Find where the given text appears and provide that cell's center as (x, y) coordinate. 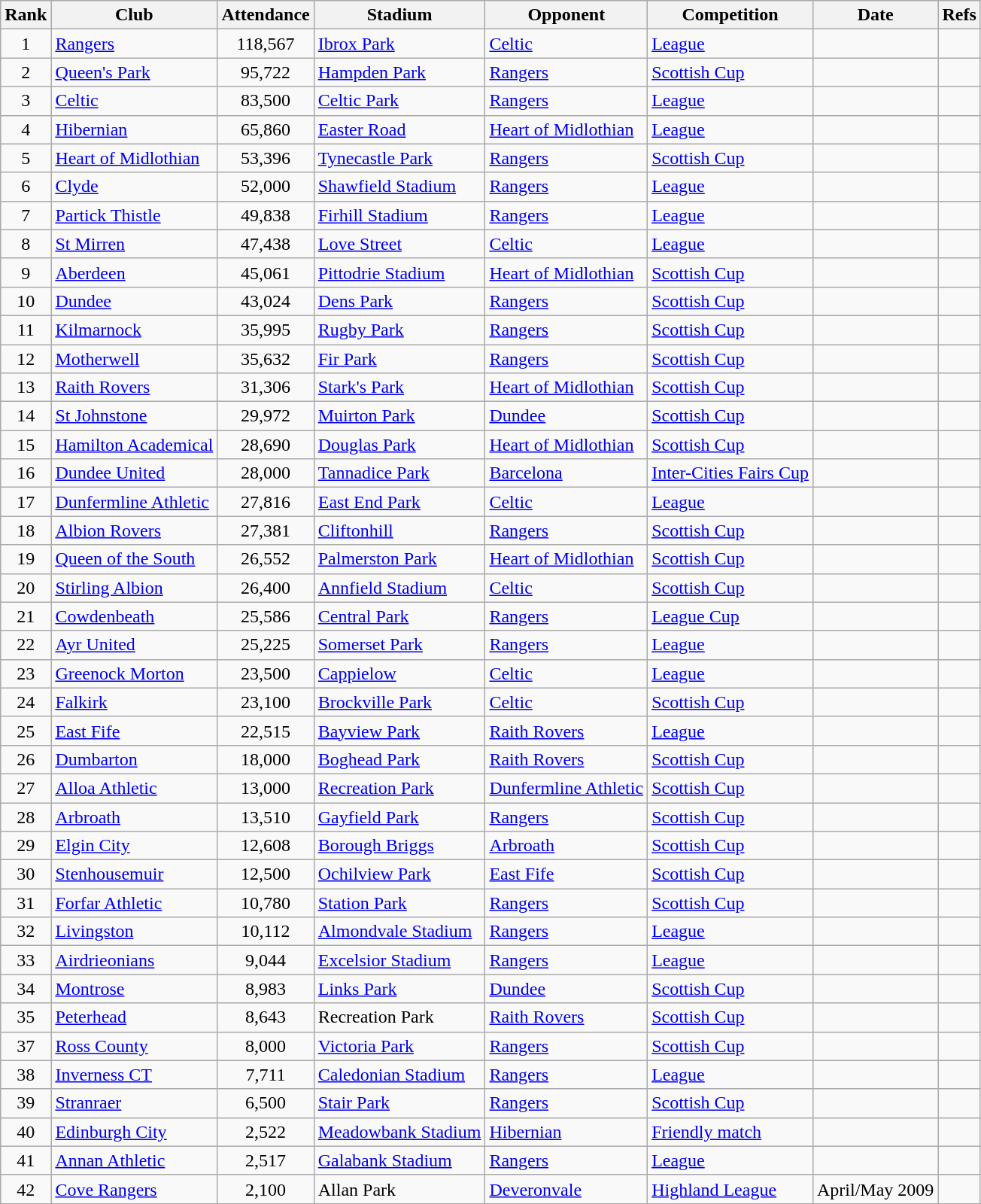
Annfield Stadium (399, 588)
23,100 (266, 702)
18,000 (266, 759)
Stadium (399, 15)
Victoria Park (399, 1046)
2 (26, 72)
Dundee United (134, 473)
5 (26, 158)
17 (26, 502)
Douglas Park (399, 445)
Peterhead (134, 1017)
2,522 (266, 1132)
13,000 (266, 788)
29 (26, 846)
20 (26, 588)
35,995 (266, 330)
11 (26, 330)
Fir Park (399, 359)
Cliftonhill (399, 531)
29,972 (266, 416)
22 (26, 645)
St Johnstone (134, 416)
27,816 (266, 502)
28 (26, 816)
30 (26, 874)
42 (26, 1189)
Station Park (399, 903)
Motherwell (134, 359)
Inverness CT (134, 1075)
Queen's Park (134, 72)
Opponent (566, 15)
23,500 (266, 673)
Cappielow (399, 673)
Alloa Athletic (134, 788)
95,722 (266, 72)
39 (26, 1103)
27 (26, 788)
Stranraer (134, 1103)
18 (26, 531)
24 (26, 702)
52,000 (266, 187)
49,838 (266, 215)
Competition (730, 15)
43,024 (266, 301)
12,608 (266, 846)
Firhill Stadium (399, 215)
8 (26, 244)
Almondvale Stadium (399, 932)
Hampden Park (399, 72)
Shawfield Stadium (399, 187)
8,000 (266, 1046)
37 (26, 1046)
Highland League (730, 1189)
25,586 (266, 616)
12,500 (266, 874)
118,567 (266, 44)
9 (26, 272)
Deveronvale (566, 1189)
Pittodrie Stadium (399, 272)
25,225 (266, 645)
41 (26, 1160)
Albion Rovers (134, 531)
Links Park (399, 989)
Edinburgh City (134, 1132)
8,983 (266, 989)
Central Park (399, 616)
Barcelona (566, 473)
3 (26, 101)
45,061 (266, 272)
27,381 (266, 531)
Hamilton Academical (134, 445)
Stair Park (399, 1103)
Allan Park (399, 1189)
Stark's Park (399, 388)
Falkirk (134, 702)
Borough Briggs (399, 846)
Brockville Park (399, 702)
7,711 (266, 1075)
Inter-Cities Fairs Cup (730, 473)
10 (26, 301)
Boghead Park (399, 759)
Attendance (266, 15)
2,517 (266, 1160)
4 (26, 129)
Muirton Park (399, 416)
10,112 (266, 932)
Refs (959, 15)
Livingston (134, 932)
Annan Athletic (134, 1160)
Easter Road (399, 129)
38 (26, 1075)
Cove Rangers (134, 1189)
35,632 (266, 359)
Ochilview Park (399, 874)
14 (26, 416)
13 (26, 388)
16 (26, 473)
Aberdeen (134, 272)
31,306 (266, 388)
Excelsior Stadium (399, 960)
65,860 (266, 129)
15 (26, 445)
Caledonian Stadium (399, 1075)
12 (26, 359)
St Mirren (134, 244)
47,438 (266, 244)
Date (875, 15)
6,500 (266, 1103)
40 (26, 1132)
26,552 (266, 559)
33 (26, 960)
April/May 2009 (875, 1189)
19 (26, 559)
Cowdenbeath (134, 616)
Ayr United (134, 645)
28,000 (266, 473)
28,690 (266, 445)
21 (26, 616)
Partick Thistle (134, 215)
Ross County (134, 1046)
6 (26, 187)
31 (26, 903)
Kilmarnock (134, 330)
Stirling Albion (134, 588)
25 (26, 731)
23 (26, 673)
Clyde (134, 187)
83,500 (266, 101)
Airdrieonians (134, 960)
Palmerston Park (399, 559)
Dumbarton (134, 759)
Queen of the South (134, 559)
8,643 (266, 1017)
Forfar Athletic (134, 903)
Montrose (134, 989)
Tynecastle Park (399, 158)
Celtic Park (399, 101)
53,396 (266, 158)
Club (134, 15)
Bayview Park (399, 731)
22,515 (266, 731)
Stenhousemuir (134, 874)
Rank (26, 15)
1 (26, 44)
32 (26, 932)
Tannadice Park (399, 473)
10,780 (266, 903)
Meadowbank Stadium (399, 1132)
Gayfield Park (399, 816)
7 (26, 215)
Elgin City (134, 846)
34 (26, 989)
26,400 (266, 588)
13,510 (266, 816)
Friendly match (730, 1132)
Ibrox Park (399, 44)
Love Street (399, 244)
Dens Park (399, 301)
26 (26, 759)
Galabank Stadium (399, 1160)
Greenock Morton (134, 673)
East End Park (399, 502)
9,044 (266, 960)
League Cup (730, 616)
2,100 (266, 1189)
Rugby Park (399, 330)
35 (26, 1017)
Somerset Park (399, 645)
